Locate the cell with the specified text and output its (x, y) center coordinate. 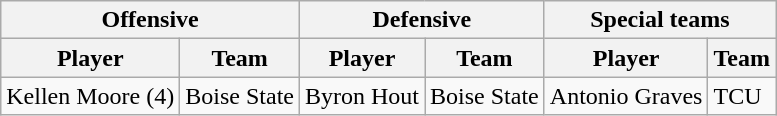
TCU (742, 96)
Antonio Graves (626, 96)
Offensive (150, 20)
Kellen Moore (4) (90, 96)
Defensive (422, 20)
Special teams (660, 20)
Byron Hout (362, 96)
